Capture the cell that displays the provided text and extract its (x, y) central coordinate. 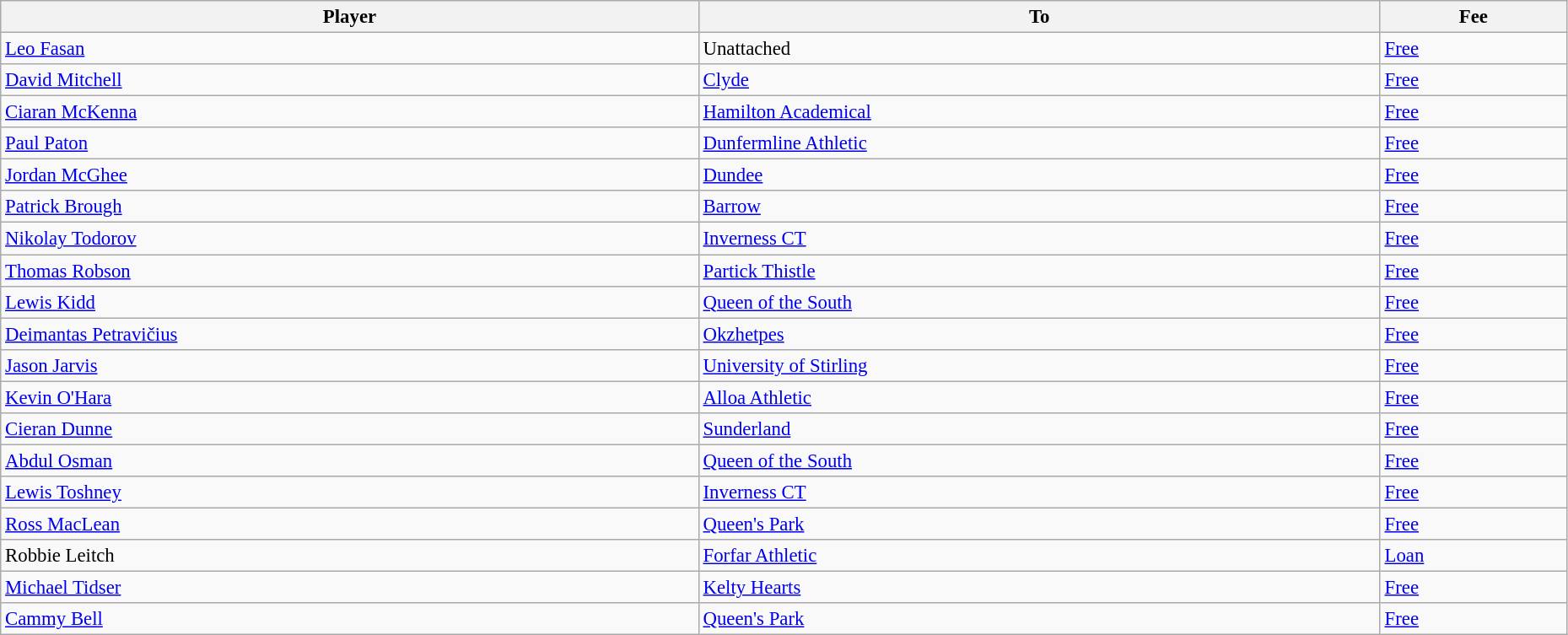
Cammy Bell (349, 619)
Robbie Leitch (349, 556)
Nikolay Todorov (349, 239)
Hamilton Academical (1039, 112)
Paul Paton (349, 143)
Okzhetpes (1039, 334)
Ross MacLean (349, 524)
Jason Jarvis (349, 365)
Cieran Dunne (349, 429)
Leo Fasan (349, 49)
Lewis Toshney (349, 492)
Dundee (1039, 175)
Abdul Osman (349, 460)
Loan (1473, 556)
Thomas Robson (349, 271)
Forfar Athletic (1039, 556)
Clyde (1039, 80)
Ciaran McKenna (349, 112)
Alloa Athletic (1039, 397)
Deimantas Petravičius (349, 334)
Kelty Hearts (1039, 588)
Lewis Kidd (349, 302)
Unattached (1039, 49)
Partick Thistle (1039, 271)
David Mitchell (349, 80)
University of Stirling (1039, 365)
Michael Tidser (349, 588)
Fee (1473, 17)
Player (349, 17)
Barrow (1039, 207)
Sunderland (1039, 429)
Patrick Brough (349, 207)
Kevin O'Hara (349, 397)
Dunfermline Athletic (1039, 143)
Jordan McGhee (349, 175)
To (1039, 17)
